Return the (X, Y) coordinate for the center point of the cell that contains the specified text.  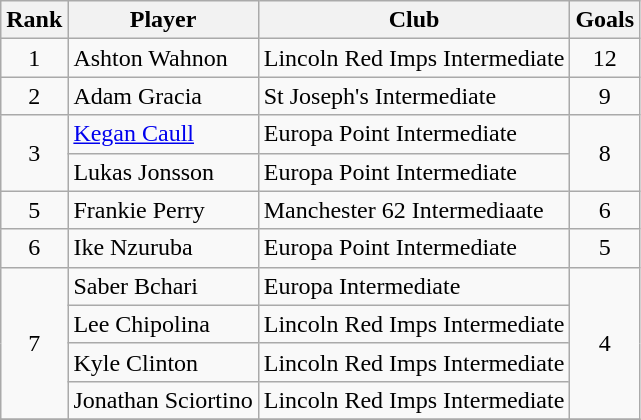
Club (414, 20)
Manchester 62 Intermediaate (414, 210)
9 (605, 96)
Saber Bchari (163, 286)
Lukas Jonsson (163, 172)
Ashton Wahnon (163, 58)
Ike Nzuruba (163, 248)
Frankie Perry (163, 210)
Lee Chipolina (163, 324)
8 (605, 153)
St Joseph's Intermediate (414, 96)
3 (34, 153)
Jonathan Sciortino (163, 400)
7 (34, 343)
1 (34, 58)
12 (605, 58)
Kyle Clinton (163, 362)
Europa Intermediate (414, 286)
Player (163, 20)
4 (605, 343)
2 (34, 96)
Rank (34, 20)
Adam Gracia (163, 96)
Kegan Caull (163, 134)
Goals (605, 20)
